Find where the given text appears and provide that cell's center as (x, y) coordinate. 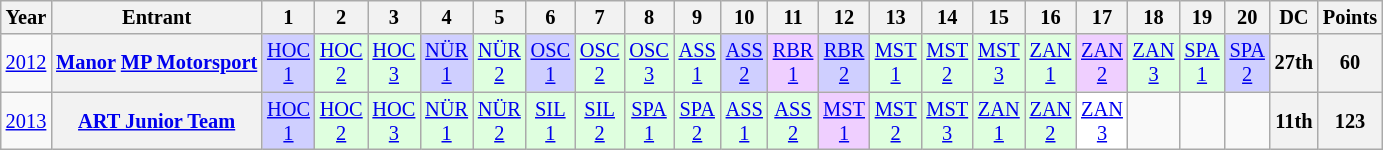
14 (947, 17)
19 (1202, 17)
OSC1 (550, 63)
SIL2 (600, 121)
2012 (26, 63)
12 (844, 17)
Year (26, 17)
5 (500, 17)
17 (1102, 17)
6 (550, 17)
15 (999, 17)
DC (1294, 17)
7 (600, 17)
10 (744, 17)
RBR1 (793, 63)
11 (793, 17)
9 (698, 17)
Entrant (156, 17)
8 (648, 17)
Points (1350, 17)
27th (1294, 63)
2 (342, 17)
123 (1350, 121)
RBR2 (844, 63)
18 (1154, 17)
Manor MP Motorsport (156, 63)
4 (446, 17)
13 (896, 17)
3 (394, 17)
OSC3 (648, 63)
OSC2 (600, 63)
20 (1248, 17)
2013 (26, 121)
1 (288, 17)
ART Junior Team (156, 121)
16 (1051, 17)
60 (1350, 63)
SIL1 (550, 121)
11th (1294, 121)
